Extract the [x, y] coordinate from the center of the cell holding the provided text.  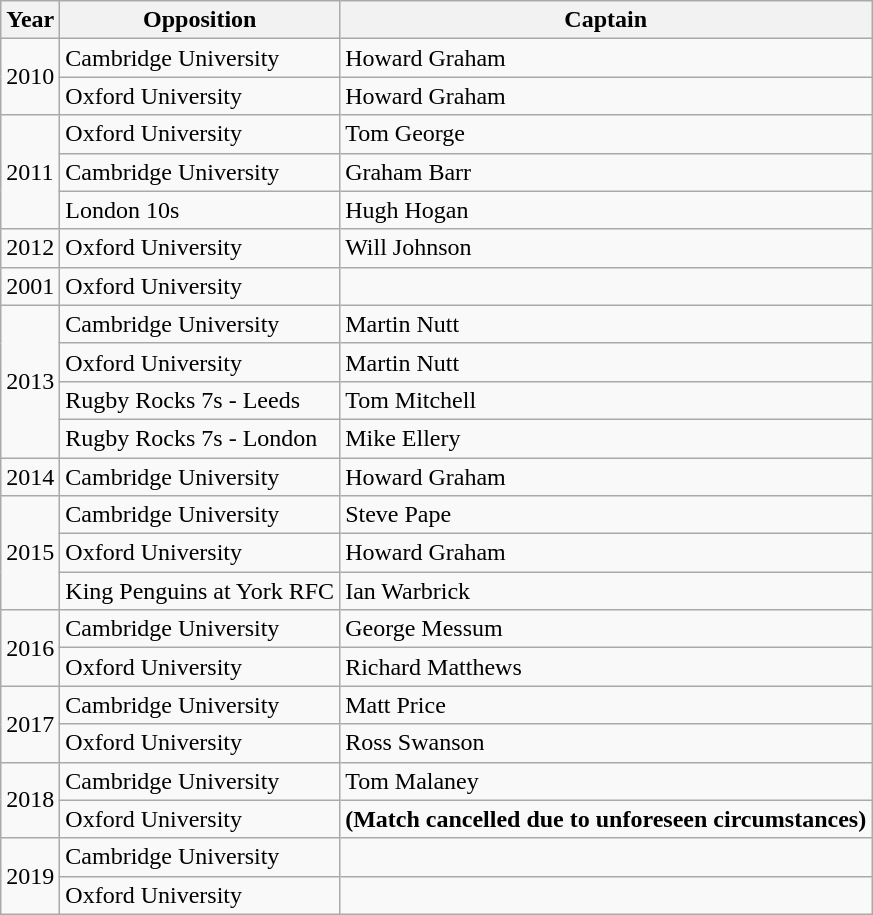
Tom George [606, 134]
Year [30, 20]
2016 [30, 648]
Captain [606, 20]
King Penguins at York RFC [200, 591]
Will Johnson [606, 248]
George Messum [606, 629]
Rugby Rocks 7s - Leeds [200, 400]
2010 [30, 77]
Steve Pape [606, 515]
Ross Swanson [606, 743]
Richard Matthews [606, 667]
2001 [30, 286]
Ian Warbrick [606, 591]
2015 [30, 553]
2014 [30, 477]
Rugby Rocks 7s - London [200, 438]
Hugh Hogan [606, 210]
2018 [30, 800]
2013 [30, 381]
2019 [30, 876]
2017 [30, 724]
Tom Mitchell [606, 400]
2011 [30, 172]
(Match cancelled due to unforeseen circumstances) [606, 819]
Mike Ellery [606, 438]
Tom Malaney [606, 781]
Matt Price [606, 705]
Graham Barr [606, 172]
Opposition [200, 20]
London 10s [200, 210]
2012 [30, 248]
